Extract the (x, y) coordinate from the center of the cell holding the provided text.  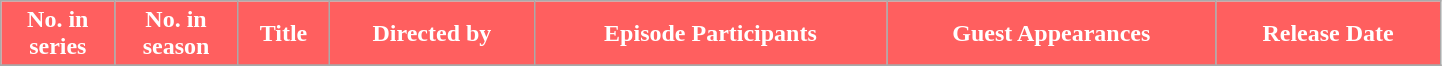
Guest Appearances (1052, 34)
Episode Participants (710, 34)
No. inseason (176, 34)
Title (283, 34)
Release Date (1328, 34)
Directed by (432, 34)
No. inseries (58, 34)
